From the cell containing the given text, extract its center point as (x, y) coordinate. 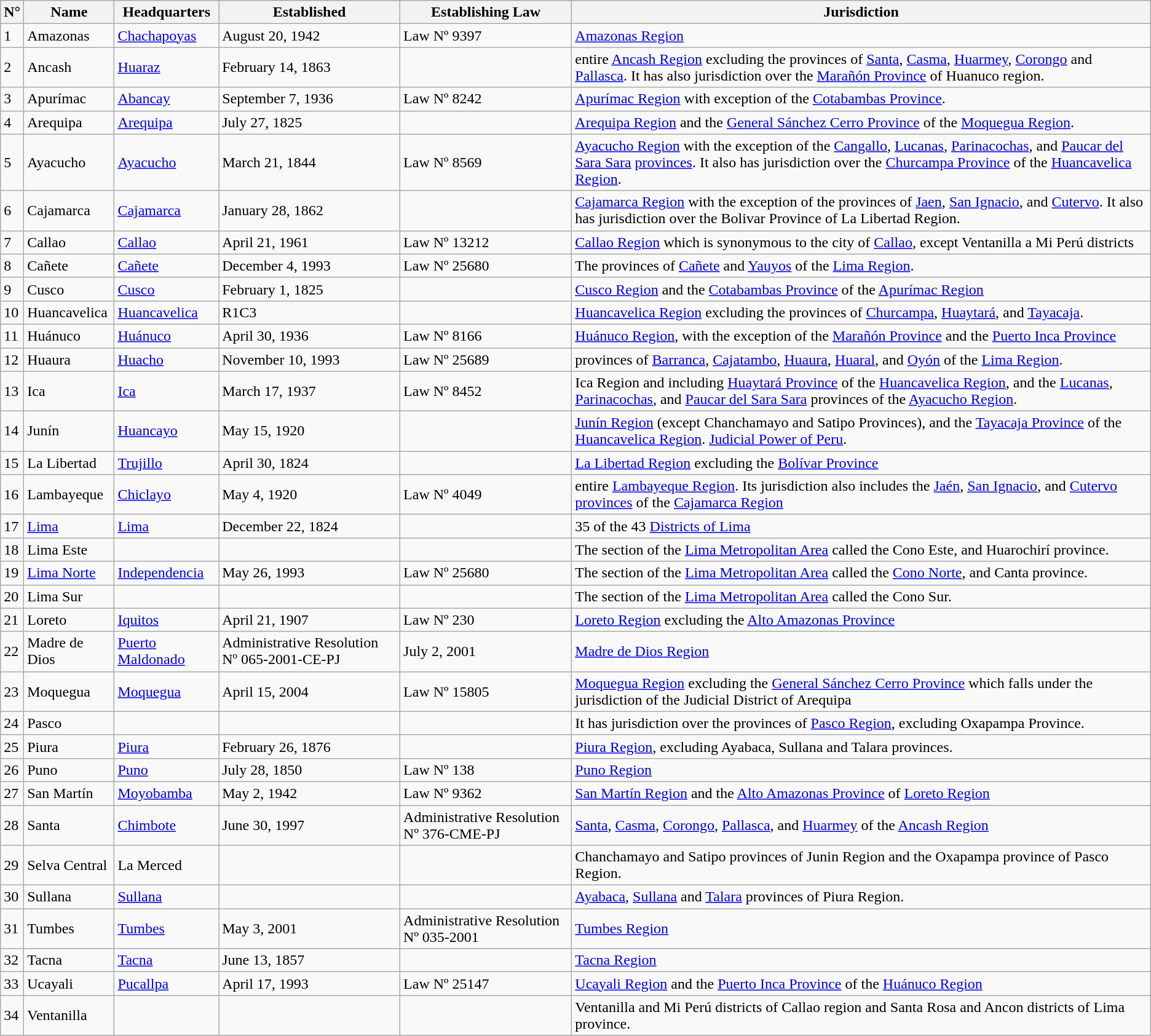
Lima Sur (69, 596)
21 (12, 620)
Iquitos (167, 620)
Pasco (69, 723)
August 20, 1942 (310, 36)
San Martín (69, 793)
Law Nº 138 (486, 770)
11 (12, 336)
Madre de Dios Region (861, 652)
Headquarters (167, 12)
February 14, 1863 (310, 68)
Law Nº 9397 (486, 36)
22 (12, 652)
Lambayeque (69, 494)
Huancavelica Region excluding the provinces of Churcampa, Huaytará, and Tayacaja. (861, 312)
15 (12, 463)
Santa (69, 825)
Amazonas Region (861, 36)
Established (310, 12)
Piura Region, excluding Ayabaca, Sullana and Talara provinces. (861, 746)
Lima Norte (69, 573)
4 (12, 122)
Lima Este (69, 550)
Administrative Resolution Nº 376-CME-PJ (486, 825)
The section of the Lima Metropolitan Area called the Cono Este, and Huarochirí province. (861, 550)
San Martín Region and the Alto Amazonas Province of Loreto Region (861, 793)
July 28, 1850 (310, 770)
April 15, 2004 (310, 691)
February 1, 1825 (310, 289)
June 30, 1997 (310, 825)
29 (12, 866)
The provinces of Cañete and Yauyos of the Lima Region. (861, 266)
10 (12, 312)
June 13, 1857 (310, 960)
Tumbes Region (861, 928)
April 17, 1993 (310, 984)
May 2, 1942 (310, 793)
28 (12, 825)
26 (12, 770)
23 (12, 691)
35 of the 43 Districts of Lima (861, 526)
Madre de Dios (69, 652)
13 (12, 391)
Selva Central (69, 866)
September 7, 1936 (310, 99)
April 30, 1824 (310, 463)
7 (12, 242)
16 (12, 494)
Apurímac (69, 99)
1 (12, 36)
Law Nº 9362 (486, 793)
Establishing Law (486, 12)
Huaraz (167, 68)
November 10, 1993 (310, 360)
12 (12, 360)
La Merced (167, 866)
Ventanilla (69, 1016)
Ucayali (69, 984)
18 (12, 550)
Arequipa Region and the General Sánchez Cerro Province of the Moquegua Region. (861, 122)
March 21, 1844 (310, 162)
July 27, 1825 (310, 122)
Huánuco Region, with the exception of the Marañón Province and the Puerto Inca Province (861, 336)
Law Nº 8242 (486, 99)
Santa, Casma, Corongo, Pallasca, and Huarmey of the Ancash Region (861, 825)
December 4, 1993 (310, 266)
Jurisdiction (861, 12)
March 17, 1937 (310, 391)
January 28, 1862 (310, 210)
Loreto (69, 620)
Moquegua Region excluding the General Sánchez Cerro Province which falls under the jurisdiction of the Judicial District of Arequipa (861, 691)
Law Nº 13212 (486, 242)
Ancash (69, 68)
May 4, 1920 (310, 494)
Ucayali Region and the Puerto Inca Province of the Huánuco Region (861, 984)
19 (12, 573)
provinces of Barranca, Cajatambo, Huaura, Huaral, and Oyón of the Lima Region. (861, 360)
Huancayo (167, 432)
Amazonas (69, 36)
24 (12, 723)
Tacna Region (861, 960)
Ayabaca, Sullana and Talara provinces of Piura Region. (861, 897)
27 (12, 793)
February 26, 1876 (310, 746)
Junín Region (except Chanchamayo and Satipo Provinces), and the Tayacaja Province of the Huancavelica Region. Judicial Power of Peru. (861, 432)
The section of the Lima Metropolitan Area called the Cono Norte, and Canta province. (861, 573)
Abancay (167, 99)
31 (12, 928)
8 (12, 266)
May 26, 1993 (310, 573)
Huacho (167, 360)
Puerto Maldonado (167, 652)
Law Nº 230 (486, 620)
5 (12, 162)
Law Nº 15805 (486, 691)
Law Nº 8569 (486, 162)
La Libertad (69, 463)
Pucallpa (167, 984)
Administrative Resolution Nº 035-2001 (486, 928)
La Libertad Region excluding the Bolívar Province (861, 463)
July 2, 2001 (486, 652)
Loreto Region excluding the Alto Amazonas Province (861, 620)
Law Nº 25147 (486, 984)
Administrative Resolution Nº 065-2001-CE-PJ (310, 652)
April 21, 1961 (310, 242)
34 (12, 1016)
Trujillo (167, 463)
December 22, 1824 (310, 526)
Puno Region (861, 770)
R1C3 (310, 312)
April 21, 1907 (310, 620)
Moyobamba (167, 793)
Independencia (167, 573)
Huaura (69, 360)
Cusco Region and the Cotabambas Province of the Apurímac Region (861, 289)
Law Nº 8166 (486, 336)
32 (12, 960)
6 (12, 210)
20 (12, 596)
It has jurisdiction over the provinces of Pasco Region, excluding Oxapampa Province. (861, 723)
17 (12, 526)
Chachapoyas (167, 36)
Junín (69, 432)
Law Nº 25689 (486, 360)
Chanchamayo and Satipo provinces of Junin Region and the Oxapampa province of Pasco Region. (861, 866)
9 (12, 289)
April 30, 1936 (310, 336)
May 3, 2001 (310, 928)
Name (69, 12)
2 (12, 68)
N° (12, 12)
25 (12, 746)
The section of the Lima Metropolitan Area called the Cono Sur. (861, 596)
Ventanilla and Mi Perú districts of Callao region and Santa Rosa and Ancon districts of Lima province. (861, 1016)
Chimbote (167, 825)
14 (12, 432)
Law Nº 8452 (486, 391)
entire Lambayeque Region. Its jurisdiction also includes the Jaén, San Ignacio, and Cutervo provinces of the Cajamarca Region (861, 494)
33 (12, 984)
3 (12, 99)
Law Nº 4049 (486, 494)
Callao Region which is synonymous to the city of Callao, except Ventanilla a Mi Perú districts (861, 242)
30 (12, 897)
May 15, 1920 (310, 432)
Chiclayo (167, 494)
Apurímac Region with exception of the Cotabambas Province. (861, 99)
